Scan for the cell matching the given text and deliver its (X, Y) coordinate at center. 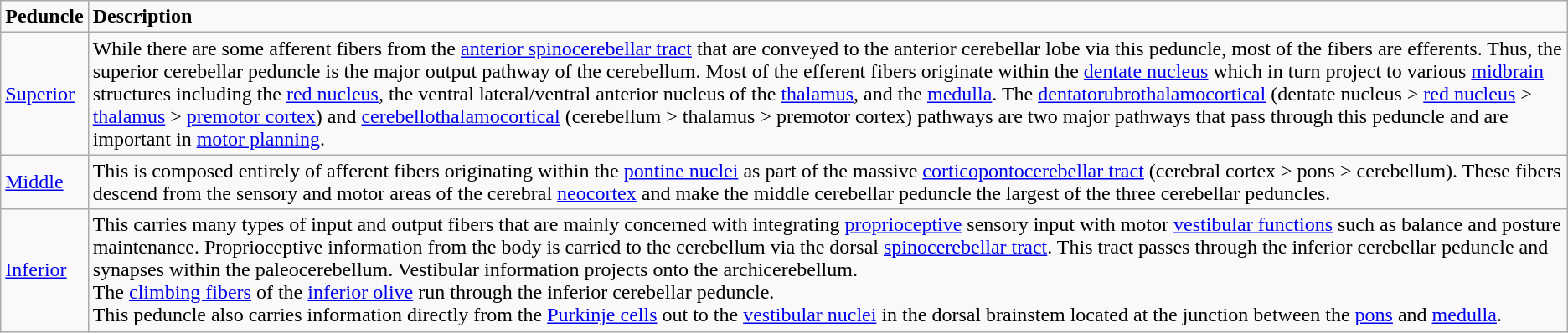
Description (828, 17)
Peduncle (44, 17)
Middle (44, 182)
Inferior (44, 270)
Superior (44, 94)
